Return the [X, Y] coordinate for the center point of the cell that contains the specified text.  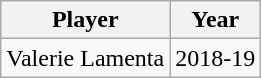
Player [86, 20]
2018-19 [216, 58]
Valerie Lamenta [86, 58]
Year [216, 20]
